Capture the cell that displays the provided text and extract its [X, Y] central coordinate. 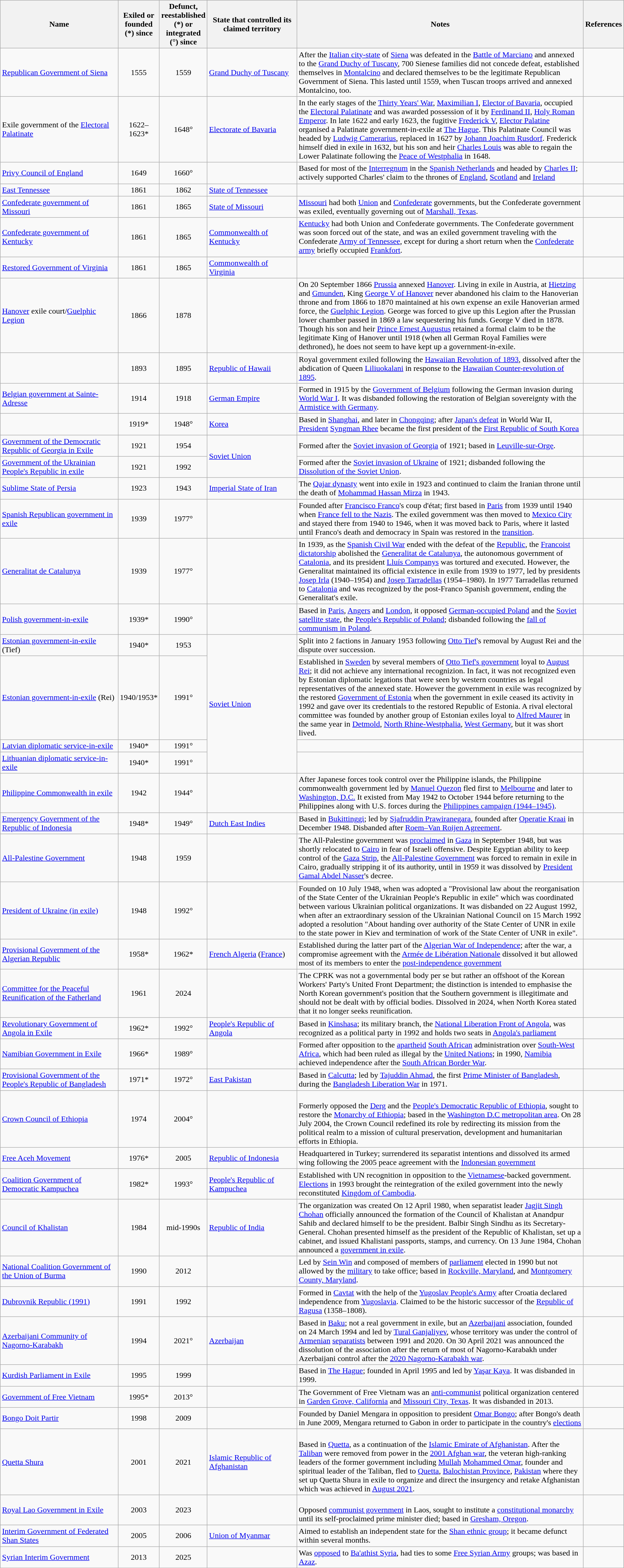
Azerbaijan [252, 1341]
2024 [183, 993]
2013° [183, 1397]
1995* [139, 1397]
Confederate government of Kentucky [59, 237]
Republic of Hawaii [252, 368]
Dubrovnik Republic (1991) [59, 1301]
1991 [139, 1301]
1895 [183, 368]
Government of the Democratic Republic of Georgia in Exile [59, 446]
Interim Government of Federated Shan States [59, 1535]
Formed after the Soviet invasion of Ukraine of 1921; disbanded following the Dissolution of the Soviet Union. [440, 467]
1866 [139, 315]
Split into 2 factions in January 1953 following Otto Tief's removal by August Rei and the dispute over succession. [440, 645]
State of Missouri [252, 207]
Emergency Government of the Republic of Indonesia [59, 823]
2012 [183, 1271]
Syrian Interim Government [59, 1557]
1994 [139, 1341]
Islamic Republic of Afghanistan [252, 1462]
1622–1623* [139, 129]
1995 [139, 1375]
State that controlled its claimed territory [252, 24]
People's Republic of Kampuchea [252, 1184]
1939* [139, 619]
State of Tennessee [252, 190]
Generalitat de Catalunya [59, 571]
Spanish Republican government in exile [59, 519]
1953 [183, 645]
Government of the Ukrainian People's Republic in exile [59, 467]
Based in Bukittinggi; led by Sjafruddin Prawiranegara, founded after Operatie Kraai in December 1948. Disbanded after Roem–Van Roijen Agreement. [440, 823]
1989° [183, 1054]
Privy Council of England [59, 173]
Hanover exile court/Guelphic Legion [59, 315]
National Coalition Government of the Union of Burma [59, 1271]
1948* [139, 823]
Name [59, 24]
2004° [183, 1119]
1959 [183, 858]
French Algeria (France) [252, 954]
2006 [183, 1535]
Provisional Government of the People's Republic of Bangladesh [59, 1080]
Exile government of the Electoral Palatinate [59, 129]
Bongo Doit Partir [59, 1418]
1976* [139, 1158]
2003 [139, 1510]
1998 [139, 1418]
1942 [139, 793]
Philippine Commonwealth in exile [59, 793]
Lithuanian diplomatic service-in-exile [59, 763]
The Qajar dynasty went into exile in 1923 and continued to claim the Iranian throne until the death of Mohammad Hassan Mirza in 1943. [440, 488]
East Tennessee [59, 190]
Notes [440, 24]
Provisional Government of the Algerian Republic [59, 954]
2021° [183, 1341]
Belgian government at Sainte-Adresse [59, 398]
Union of Myanmar [252, 1535]
1984 [139, 1227]
2009 [183, 1418]
Committee for the Peaceful Reunification of the Fatherland [59, 993]
Estonian government-in-exile (Tief) [59, 645]
Estonian government-in-exile (Rei) [59, 698]
1949° [183, 823]
Namibian Government in Exile [59, 1054]
Was opposed to Ba'athist Syria, had ties to some Free Syrian Army groups; was based in Azaz. [440, 1557]
Republic of Indonesia [252, 1158]
Sublime State of Persia [59, 488]
2025 [183, 1557]
2021 [183, 1462]
Azerbaijani Community of Nagorno-Karabakh [59, 1341]
1940/1953* [139, 698]
Crown Council of Ethiopia [59, 1119]
Confederate government of Missouri [59, 207]
Revolutionary Government of Angola in Exile [59, 1028]
Based in Calcutta; led by Tajuddin Ahmad, the first Prime Minister of Bangladesh, during the Bangladesh Liberation War in 1971. [440, 1080]
1972° [183, 1080]
Electorate of Bavaria [252, 129]
Royal Lao Government in Exile [59, 1510]
Polish government-in-exile [59, 619]
1862 [183, 190]
Republic of India [252, 1227]
1990 [139, 1271]
1966* [139, 1054]
1974 [139, 1119]
1999 [183, 1375]
1559 [183, 72]
People's Republic of Angola [252, 1028]
Commonwealth of Virginia [252, 267]
1649 [139, 173]
Aimed to establish an independent state for the Shan ethnic group; it became defunct within several months. [440, 1535]
Council of Khalistan [59, 1227]
Restored Government of Virginia [59, 267]
1893 [139, 368]
Exiled or founded (*) since [139, 24]
mid-1990s [183, 1227]
1944° [183, 793]
1990° [183, 619]
Formed after the Soviet invasion of Georgia of 1921; based in Leuville-sur-Orge. [440, 446]
1660° [183, 173]
Dutch East Indies [252, 823]
1982* [139, 1184]
Government of Free Vietnam [59, 1397]
Free Aceh Movement [59, 1158]
Korea [252, 424]
Grand Duchy of Tuscany [252, 72]
Quetta Shura [59, 1462]
2001 [139, 1462]
Kurdish Parliament in Exile [59, 1375]
1914 [139, 398]
Commonwealth of Kentucky [252, 237]
2013 [139, 1557]
1648° [183, 129]
1961 [139, 993]
2023 [183, 1510]
All-Palestine Government [59, 858]
East Pakistan [252, 1080]
1958* [139, 954]
1919* [139, 424]
References [604, 24]
1954 [183, 446]
Imperial State of Iran [252, 488]
1948° [183, 424]
1918 [183, 398]
1555 [139, 72]
1993° [183, 1184]
1923 [139, 488]
Defunct, reestablished (*) or integrated (°) since [183, 24]
Latvian diplomatic service-in-exile [59, 746]
German Empire [252, 398]
President of Ukraine (in exile) [59, 910]
Coalition Government of Democratic Kampuchea [59, 1184]
1943 [183, 488]
Missouri had both Union and Confederate governments, but the Confederate government was exiled, eventually governing out of Marshall, Texas. [440, 207]
1971* [139, 1080]
Republican Government of Siena [59, 72]
1878 [183, 315]
Based in The Hague; founded in April 1995 and led by Yaşar Kaya. It was disbanded in 1999. [440, 1375]
